Capture the cell that displays the provided text and extract its (x, y) central coordinate. 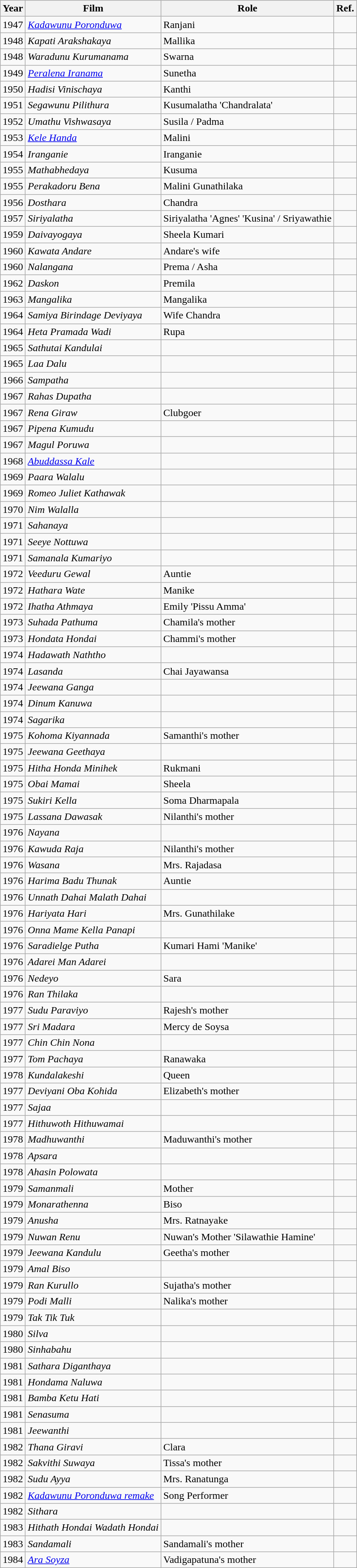
Kadawunu Poronduwa remake (93, 1495)
Hadawath Naththo (93, 655)
Kundalakeshi (93, 1075)
Chandra (247, 203)
Role (247, 8)
Mercy de Soysa (247, 1027)
Laa Dalu (93, 364)
Jeewana Ganga (93, 687)
Sri Madara (93, 1027)
Nalika's mother (247, 1301)
Sara (247, 978)
Kumari Hami 'Manike' (247, 946)
1963 (13, 299)
Obai Mamai (93, 784)
Senasuma (93, 1414)
Peralena Iranama (93, 73)
Lasanda (93, 671)
Sheela Kumari (247, 235)
Kele Handa (93, 138)
Sathutai Kandulai (93, 348)
Perakadoru Bena (93, 186)
Sandamali (93, 1544)
Nalangana (93, 267)
Song Performer (247, 1495)
Deviyani Oba Kohida (93, 1091)
Umathu Vishwasaya (93, 121)
Adarei Man Adarei (93, 962)
Jeewana Geethaya (93, 752)
Nim Walalla (93, 510)
1949 (13, 73)
1966 (13, 380)
Daivayogaya (93, 235)
Hariyata Hari (93, 913)
Sakvithi Suwaya (93, 1463)
Susila / Padma (247, 121)
Sunetha (247, 73)
Anusha (93, 1220)
Kohoma Kiyannada (93, 736)
Samanala Kumariyo (93, 558)
Vadigapatuna's mother (247, 1560)
Mallika (247, 41)
Madhuwanthi (93, 1140)
Chin Chin Nona (93, 1043)
Premila (247, 283)
Nayana (93, 833)
Hithuwoth Hithuwamai (93, 1123)
Clubgoer (247, 412)
Segawunu Pilithura (93, 105)
Romeo Juliet Kathawak (93, 493)
Daskon (93, 283)
Rajesh's mother (247, 1011)
Magul Poruwa (93, 445)
Rupa (247, 332)
Sujatha's mother (247, 1285)
Kusumalatha 'Chandralata' (247, 105)
Paara Walalu (93, 477)
Biso (247, 1204)
1984 (13, 1560)
Ref. (345, 8)
Queen (247, 1075)
Suhada Pathuma (93, 622)
Rahas Dupatha (93, 396)
Chammi's mother (247, 639)
Podi Malli (93, 1301)
Year (13, 8)
Kusuma (247, 170)
Unnath Dahai Malath Dahai (93, 897)
Andare's wife (247, 251)
Tom Pachaya (93, 1059)
1953 (13, 138)
1970 (13, 510)
Hathara Wate (93, 590)
Jeewanthi (93, 1430)
Kapati Arakshakaya (93, 41)
Samiya Birindage Deviyaya (93, 315)
Ran Kurullo (93, 1285)
Sampatha (93, 380)
Kanthi (247, 89)
Clara (247, 1447)
Thana Giravi (93, 1447)
1956 (13, 203)
Ihatha Athmaya (93, 606)
Sagarika (93, 720)
Elizabeth's mother (247, 1091)
1962 (13, 283)
Hondama Naluwa (93, 1382)
Malini (247, 138)
Jeewana Kandulu (93, 1253)
Hitha Honda Minihek (93, 768)
Rena Giraw (93, 412)
1951 (13, 105)
Sinhabahu (93, 1350)
Ranawaka (247, 1059)
Samanmali (93, 1188)
Hadisi Vinischaya (93, 89)
Apsara (93, 1156)
1950 (13, 89)
Nuwan Renu (93, 1237)
1954 (13, 154)
Mrs. Gunathilake (247, 913)
Dosthara (93, 203)
Sajaa (93, 1107)
Monarathenna (93, 1204)
Veeduru Gewal (93, 574)
Ahasin Polowata (93, 1172)
Mrs. Ratnayake (247, 1220)
Saradielge Putha (93, 946)
Dinum Kanuwa (93, 703)
Onna Mame Kella Panapi (93, 929)
1968 (13, 461)
Harima Badu Thunak (93, 881)
Mother (247, 1188)
Nedeyo (93, 978)
Siriyalatha (93, 219)
Kawuda Raja (93, 849)
Mrs. Ranatunga (247, 1479)
Chamila's mother (247, 622)
Samanthi's mother (247, 736)
1957 (13, 219)
Kawata Andare (93, 251)
Wife Chandra (247, 315)
Sandamali's mother (247, 1544)
Ranjani (247, 25)
Chai Jayawansa (247, 671)
Sathara Diganthaya (93, 1366)
1952 (13, 121)
Sukiri Kella (93, 800)
Wasana (93, 865)
Seeye Nottuwa (93, 542)
Swarna (247, 57)
1947 (13, 25)
Tak Tik Tuk (93, 1317)
Sudu Paraviyo (93, 1011)
Pipena Kumudu (93, 428)
Waradunu Kurumanama (93, 57)
Hithath Hondai Wadath Hondai (93, 1528)
Kadawunu Poronduwa (93, 25)
Malini Gunathilaka (247, 186)
Mrs. Rajadasa (247, 865)
Maduwanthi's mother (247, 1140)
Bamba Ketu Hati (93, 1398)
Hondata Hondai (93, 639)
Heta Pramada Wadi (93, 332)
Manike (247, 590)
Siriyalatha 'Agnes' 'Kusina' / Sriyawathie (247, 219)
Sahanaya (93, 526)
Amal Biso (93, 1269)
Nuwan's Mother 'Silawathie Hamine' (247, 1237)
Silva (93, 1334)
Tissa's mother (247, 1463)
Sudu Ayya (93, 1479)
1959 (13, 235)
Geetha's mother (247, 1253)
Abuddassa Kale (93, 461)
Soma Dharmapala (247, 800)
Rukmani (247, 768)
Mathabhedaya (93, 170)
Prema / Asha (247, 267)
Ran Thilaka (93, 994)
Sithara (93, 1512)
Film (93, 8)
Sheela (247, 784)
Ara Soyza (93, 1560)
Emily 'Pissu Amma' (247, 606)
Lassana Dawasak (93, 816)
